Detect which cell encompasses the target text, then output its [X, Y] center coordinate. 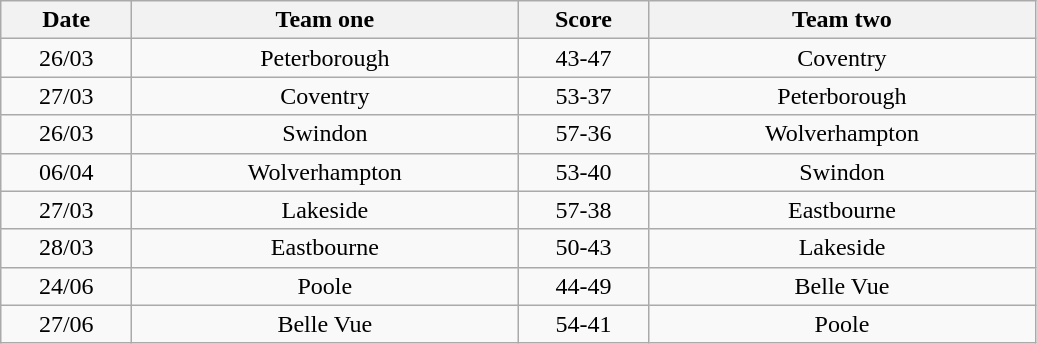
Date [66, 20]
06/04 [66, 172]
57-38 [584, 210]
57-36 [584, 134]
28/03 [66, 248]
Score [584, 20]
53-40 [584, 172]
54-41 [584, 324]
27/06 [66, 324]
53-37 [584, 96]
44-49 [584, 286]
Team one [325, 20]
Team two [842, 20]
24/06 [66, 286]
50-43 [584, 248]
43-47 [584, 58]
